Detect which cell encompasses the target text, then output its (X, Y) center coordinate. 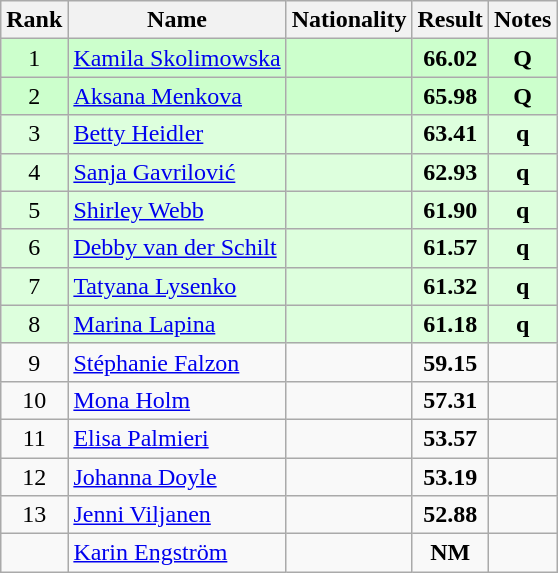
Elisa Palmieri (177, 438)
4 (34, 172)
2 (34, 96)
61.90 (450, 210)
57.31 (450, 400)
Karin Engström (177, 553)
Debby van der Schilt (177, 248)
Marina Lapina (177, 324)
Name (177, 20)
Notes (522, 20)
10 (34, 400)
8 (34, 324)
Johanna Doyle (177, 477)
5 (34, 210)
1 (34, 58)
6 (34, 248)
53.19 (450, 477)
Kamila Skolimowska (177, 58)
62.93 (450, 172)
61.32 (450, 286)
9 (34, 362)
Jenni Viljanen (177, 515)
11 (34, 438)
7 (34, 286)
Mona Holm (177, 400)
Stéphanie Falzon (177, 362)
13 (34, 515)
Betty Heidler (177, 134)
53.57 (450, 438)
65.98 (450, 96)
Result (450, 20)
59.15 (450, 362)
Aksana Menkova (177, 96)
61.57 (450, 248)
63.41 (450, 134)
NM (450, 553)
3 (34, 134)
Rank (34, 20)
66.02 (450, 58)
Nationality (349, 20)
61.18 (450, 324)
52.88 (450, 515)
Shirley Webb (177, 210)
Tatyana Lysenko (177, 286)
Sanja Gavrilović (177, 172)
12 (34, 477)
